Pinpoint the cell where the given text exists, returning its (x, y) midpoint coordinate. 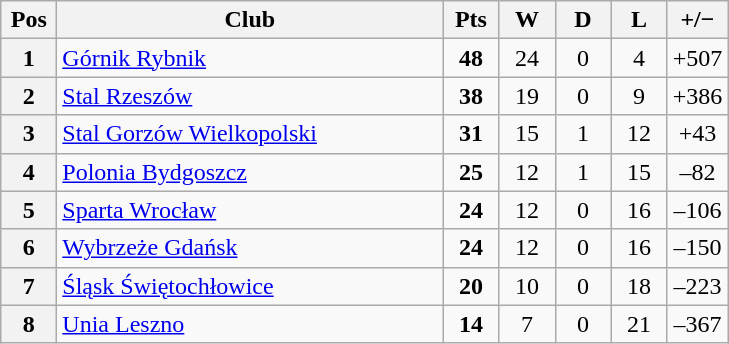
Unia Leszno (250, 324)
+386 (698, 96)
Pos (29, 20)
14 (471, 324)
5 (29, 210)
Górnik Rybnik (250, 58)
+43 (698, 134)
9 (639, 96)
D (583, 20)
21 (639, 324)
Club (250, 20)
19 (527, 96)
Śląsk Świętochłowice (250, 286)
–367 (698, 324)
20 (471, 286)
48 (471, 58)
8 (29, 324)
+/− (698, 20)
25 (471, 172)
18 (639, 286)
Sparta Wrocław (250, 210)
Pts (471, 20)
+507 (698, 58)
–82 (698, 172)
Polonia Bydgoszcz (250, 172)
2 (29, 96)
6 (29, 248)
10 (527, 286)
W (527, 20)
–106 (698, 210)
–150 (698, 248)
31 (471, 134)
Stal Gorzów Wielkopolski (250, 134)
L (639, 20)
–223 (698, 286)
3 (29, 134)
38 (471, 96)
Stal Rzeszów (250, 96)
Wybrzeże Gdańsk (250, 248)
